Return the (X, Y) coordinate for the center point of the cell that contains the specified text.  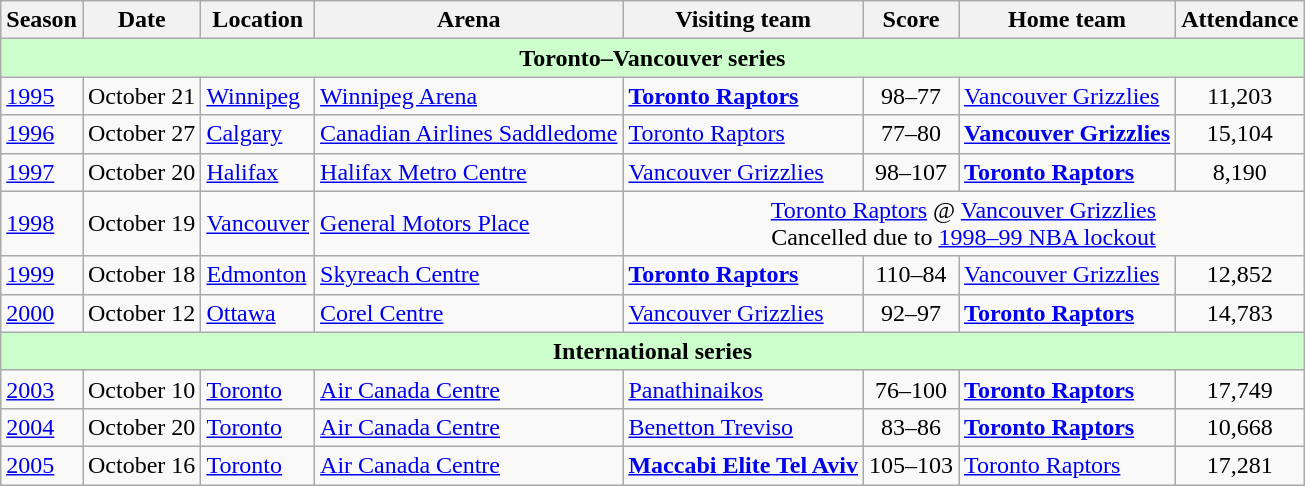
77–80 (912, 134)
2005 (42, 465)
October 16 (141, 465)
92–97 (912, 313)
Arena (469, 20)
2000 (42, 313)
110–84 (912, 275)
Winnipeg Arena (469, 96)
Toronto Raptors @ Vancouver GrizzliesCancelled due to 1998–99 NBA lockout (964, 224)
Calgary (258, 134)
83–86 (912, 427)
17,749 (1240, 389)
1998 (42, 224)
Season (42, 20)
1995 (42, 96)
1999 (42, 275)
October 27 (141, 134)
Vancouver (258, 224)
8,190 (1240, 172)
12,852 (1240, 275)
Edmonton (258, 275)
October 21 (141, 96)
Skyreach Centre (469, 275)
Toronto–Vancouver series (652, 58)
Visiting team (744, 20)
Benetton Treviso (744, 427)
General Motors Place (469, 224)
Attendance (1240, 20)
14,783 (1240, 313)
10,668 (1240, 427)
Winnipeg (258, 96)
International series (652, 351)
76–100 (912, 389)
Halifax (258, 172)
2004 (42, 427)
1996 (42, 134)
October 18 (141, 275)
Corel Centre (469, 313)
Date (141, 20)
Score (912, 20)
98–77 (912, 96)
15,104 (1240, 134)
October 12 (141, 313)
Location (258, 20)
Halifax Metro Centre (469, 172)
105–103 (912, 465)
Panathinaikos (744, 389)
98–107 (912, 172)
October 19 (141, 224)
Canadian Airlines Saddledome (469, 134)
2003 (42, 389)
Maccabi Elite Tel Aviv (744, 465)
17,281 (1240, 465)
Home team (1068, 20)
Ottawa (258, 313)
October 10 (141, 389)
11,203 (1240, 96)
1997 (42, 172)
